For the text-containing cell, return its midpoint in (X, Y) coordinate format. 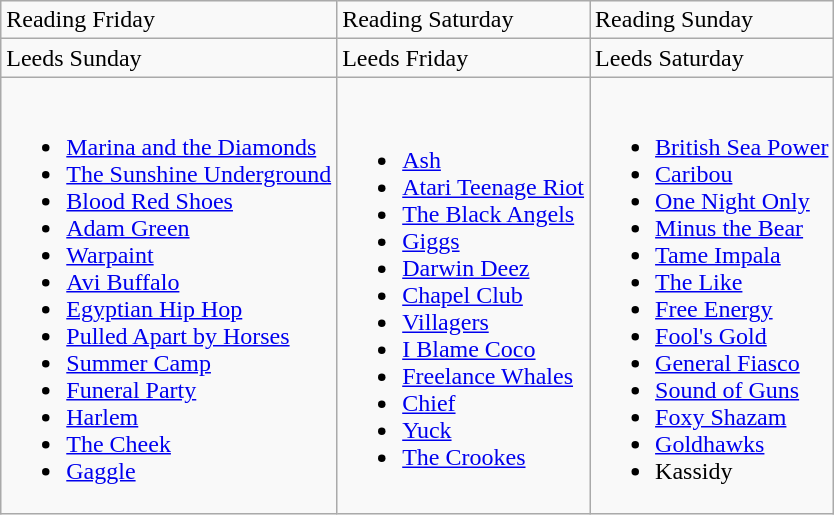
Leeds Friday (464, 58)
Leeds Saturday (712, 58)
Reading Saturday (464, 20)
British Sea PowerCaribouOne Night OnlyMinus the BearTame ImpalaThe LikeFree EnergyFool's GoldGeneral FiascoSound of GunsFoxy ShazamGoldhawksKassidy (712, 296)
AshAtari Teenage RiotThe Black AngelsGiggsDarwin DeezChapel ClubVillagersI Blame CocoFreelance WhalesChiefYuckThe Crookes (464, 296)
Reading Friday (169, 20)
Leeds Sunday (169, 58)
Reading Sunday (712, 20)
